Return the (X, Y) coordinate for the center point of the cell that contains the specified text.  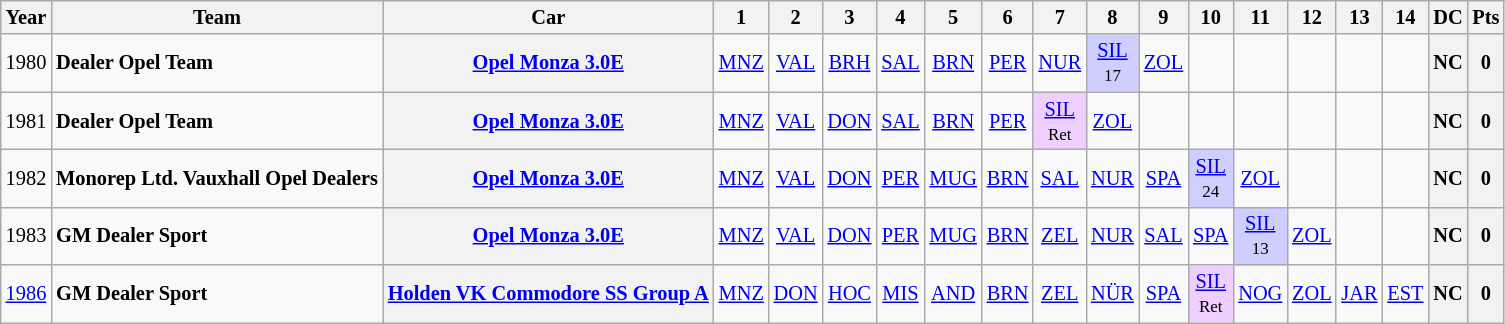
12 (1312, 17)
MIS (900, 294)
Car (548, 17)
13 (1359, 17)
1 (742, 17)
NÜR (1112, 294)
5 (954, 17)
JAR (1359, 294)
4 (900, 17)
7 (1060, 17)
1983 (26, 236)
1982 (26, 178)
2 (796, 17)
14 (1405, 17)
1980 (26, 63)
9 (1164, 17)
AND (954, 294)
Pts (1486, 17)
EST (1405, 294)
1981 (26, 121)
NOG (1260, 294)
6 (1008, 17)
8 (1112, 17)
11 (1260, 17)
Team (217, 17)
10 (1210, 17)
DC (1448, 17)
Year (26, 17)
SIL17 (1112, 63)
SIL24 (1210, 178)
HOC (850, 294)
BRH (850, 63)
Holden VK Commodore SS Group A (548, 294)
3 (850, 17)
SIL13 (1260, 236)
1986 (26, 294)
Monorep Ltd. Vauxhall Opel Dealers (217, 178)
